Provide the (X, Y) coordinate of the cell's center where the given text is located.  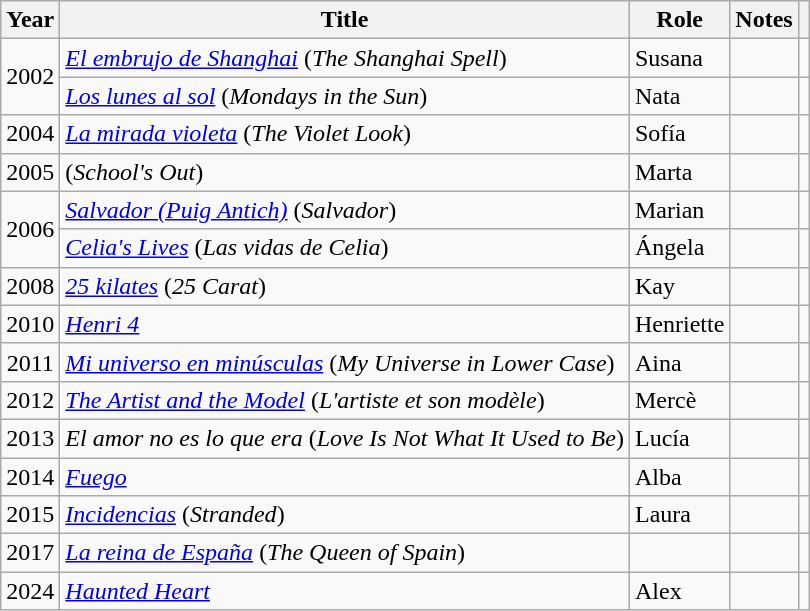
2015 (30, 515)
Henri 4 (345, 324)
2010 (30, 324)
(School's Out) (345, 172)
2024 (30, 591)
La reina de España (The Queen of Spain) (345, 553)
Aina (679, 362)
Ángela (679, 248)
Haunted Heart (345, 591)
Incidencias (Stranded) (345, 515)
The Artist and the Model (L'artiste et son modèle) (345, 400)
Henriette (679, 324)
Mi universo en minúsculas (My Universe in Lower Case) (345, 362)
Susana (679, 58)
2006 (30, 229)
Mercè (679, 400)
Notes (764, 20)
2008 (30, 286)
Kay (679, 286)
2004 (30, 134)
Role (679, 20)
Title (345, 20)
2002 (30, 77)
2011 (30, 362)
Year (30, 20)
2013 (30, 438)
Marta (679, 172)
Laura (679, 515)
2005 (30, 172)
Los lunes al sol (Mondays in the Sun) (345, 96)
2017 (30, 553)
El amor no es lo que era (Love Is Not What It Used to Be) (345, 438)
Alba (679, 477)
2012 (30, 400)
2014 (30, 477)
Marian (679, 210)
La mirada violeta (The Violet Look) (345, 134)
Lucía (679, 438)
Fuego (345, 477)
Salvador (Puig Antich) (Salvador) (345, 210)
Alex (679, 591)
Nata (679, 96)
El embrujo de Shanghai (The Shanghai Spell) (345, 58)
25 kilates (25 Carat) (345, 286)
Sofía (679, 134)
Celia's Lives (Las vidas de Celia) (345, 248)
